Pinpoint the cell where the given text exists, returning its (x, y) midpoint coordinate. 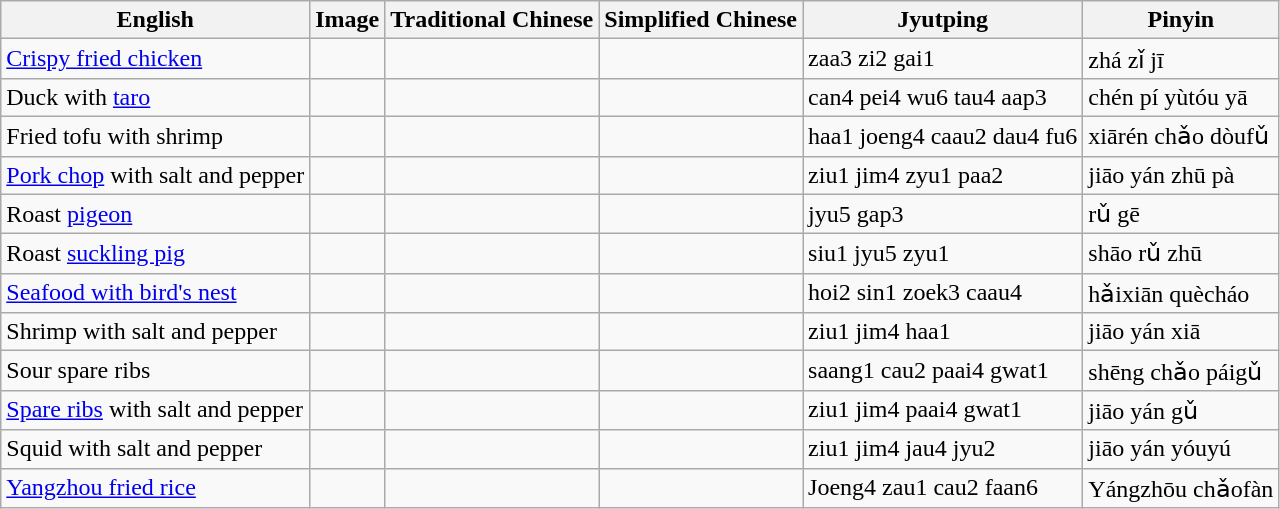
ziu1 jim4 paai4 gwat1 (943, 410)
Pork chop with salt and pepper (156, 175)
Yángzhōu chǎofàn (1181, 488)
hoi2 sin1 zoek3 caau4 (943, 293)
Roast pigeon (156, 214)
zhá zǐ jī (1181, 59)
Duck with taro (156, 97)
saang1 cau2 paai4 gwat1 (943, 371)
jiāo yán gǔ (1181, 410)
Image (348, 20)
Squid with salt and pepper (156, 449)
jyu5 gap3 (943, 214)
shēng chǎo páigǔ (1181, 371)
ziu1 jim4 haa1 (943, 332)
Traditional Chinese (492, 20)
Jyutping (943, 20)
shāo rǔ zhū (1181, 254)
jiāo yán xiā (1181, 332)
Joeng4 zau1 cau2 faan6 (943, 488)
Crispy fried chicken (156, 59)
hǎixiān quècháo (1181, 293)
Seafood with bird's nest (156, 293)
zaa3 zi2 gai1 (943, 59)
Yangzhou fried rice (156, 488)
can4 pei4 wu6 tau4 aap3 (943, 97)
English (156, 20)
ziu1 jim4 zyu1 paa2 (943, 175)
chén pí yùtóu yā (1181, 97)
Sour spare ribs (156, 371)
Roast suckling pig (156, 254)
ziu1 jim4 jau4 jyu2 (943, 449)
xiārén chǎo dòufǔ (1181, 136)
Pinyin (1181, 20)
rǔ gē (1181, 214)
jiāo yán zhū pà (1181, 175)
Shrimp with salt and pepper (156, 332)
Fried tofu with shrimp (156, 136)
haa1 joeng4 caau2 dau4 fu6 (943, 136)
siu1 jyu5 zyu1 (943, 254)
jiāo yán yóuyú (1181, 449)
Simplified Chinese (701, 20)
Spare ribs with salt and pepper (156, 410)
